Determine the (x, y) coordinate at the center of the cell enclosing the given text.  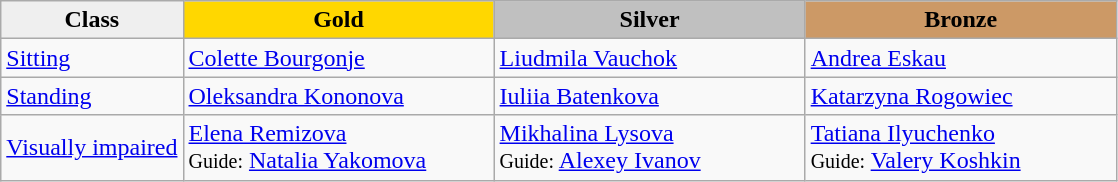
Mikhalina LysovaGuide: Alexey Ivanov (650, 148)
Iuliia Batenkova (650, 96)
Elena RemizovaGuide: Natalia Yakomova (338, 148)
Katarzyna Rogowiec (960, 96)
Sitting (92, 58)
Gold (338, 20)
Liudmila Vauchok (650, 58)
Tatiana IlyuchenkoGuide: Valery Koshkin (960, 148)
Colette Bourgonje (338, 58)
Standing (92, 96)
Visually impaired (92, 148)
Oleksandra Kononova (338, 96)
Bronze (960, 20)
Class (92, 20)
Andrea Eskau (960, 58)
Silver (650, 20)
